Capture the cell that displays the provided text and extract its (x, y) central coordinate. 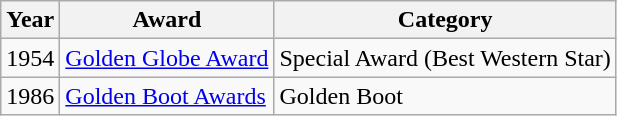
Golden Globe Award (167, 58)
Golden Boot Awards (167, 96)
Year (30, 20)
Category (445, 20)
1986 (30, 96)
1954 (30, 58)
Award (167, 20)
Golden Boot (445, 96)
Special Award (Best Western Star) (445, 58)
